Search for the cell housing the specified text and yield its [x, y] center coordinate. 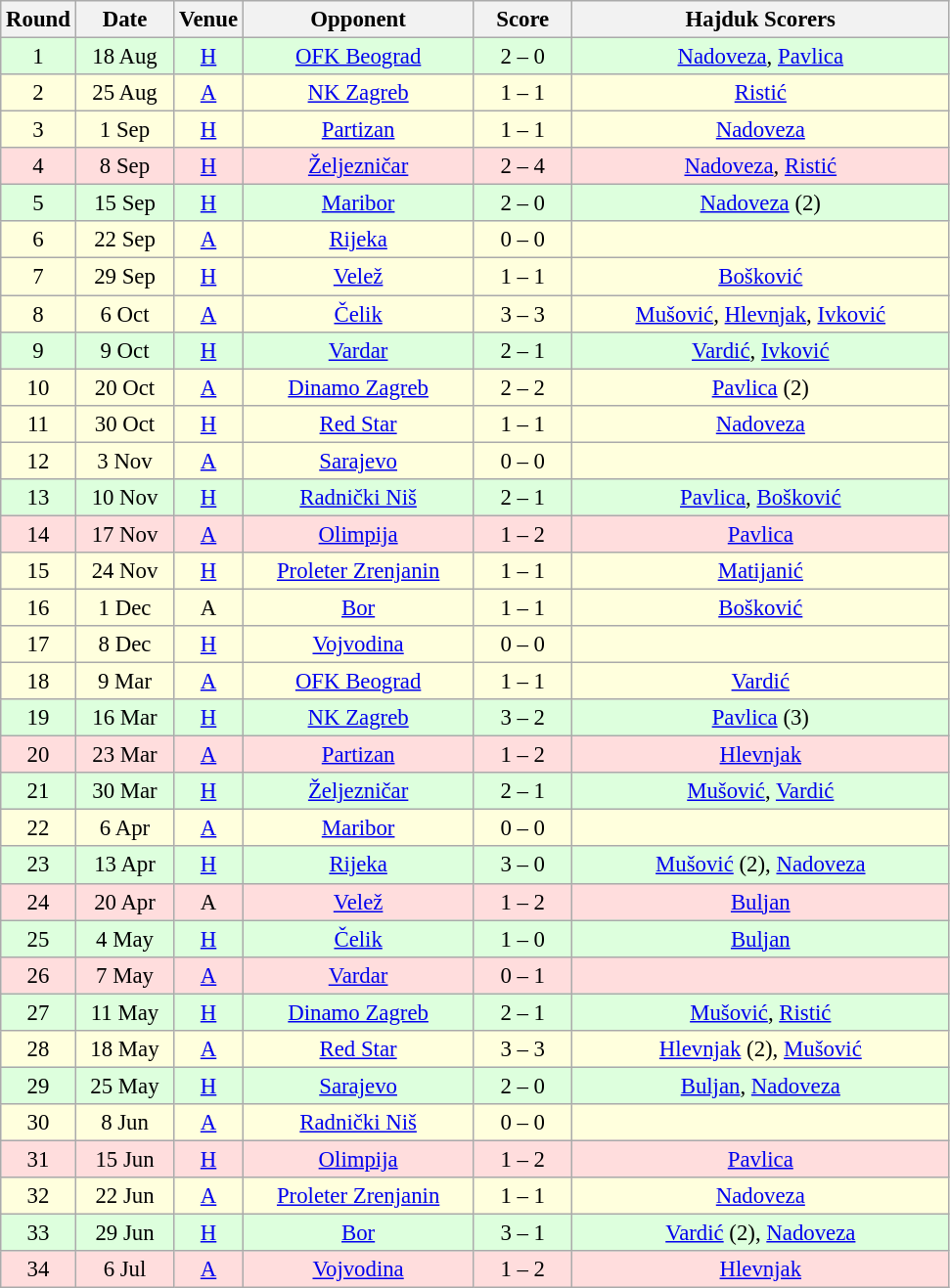
Mušović, Ristić [761, 1012]
23 Mar [125, 755]
Pavlica (3) [761, 718]
11 [38, 423]
Hlevnjak (2), Mušović [761, 1049]
8 [38, 314]
3 – 2 [522, 718]
20 Oct [125, 387]
29 [38, 1086]
18 [38, 682]
20 [38, 755]
Pavlica (2) [761, 387]
30 [38, 1123]
30 Mar [125, 791]
28 [38, 1049]
Hajduk Scorers [761, 20]
Opponent [358, 20]
Buljan, Nadoveza [761, 1086]
6 Oct [125, 314]
13 Apr [125, 866]
Matijanić [761, 571]
7 May [125, 975]
11 May [125, 1012]
0 – 1 [522, 975]
3 – 0 [522, 866]
3 [38, 130]
10 [38, 387]
18 May [125, 1049]
Date [125, 20]
Vardić, Ivković [761, 350]
13 [38, 498]
15 [38, 571]
25 Aug [125, 93]
14 [38, 534]
22 Sep [125, 240]
Pavlica, Bošković [761, 498]
29 Sep [125, 277]
22 Jun [125, 1196]
6 Jul [125, 1269]
Nadoveza (2) [761, 203]
Mušović (2), Nadoveza [761, 866]
29 Jun [125, 1233]
Score [522, 20]
4 May [125, 939]
Venue [209, 20]
1 Sep [125, 130]
6 [38, 240]
33 [38, 1233]
8 Dec [125, 644]
2 [38, 93]
34 [38, 1269]
8 Sep [125, 166]
9 Oct [125, 350]
19 [38, 718]
22 [38, 828]
1 [38, 57]
Mušović, Hlevnjak, Ivković [761, 314]
15 Sep [125, 203]
1 – 0 [522, 939]
31 [38, 1159]
21 [38, 791]
6 Apr [125, 828]
3 – 1 [522, 1233]
30 Oct [125, 423]
16 Mar [125, 718]
10 Nov [125, 498]
3 Nov [125, 461]
7 [38, 277]
9 Mar [125, 682]
20 Apr [125, 902]
Vardić (2), Nadoveza [761, 1233]
24 Nov [125, 571]
8 Jun [125, 1123]
Nadoveza, Pavlica [761, 57]
5 [38, 203]
9 [38, 350]
2 – 2 [522, 387]
17 Nov [125, 534]
32 [38, 1196]
Nadoveza, Ristić [761, 166]
24 [38, 902]
Ristić [761, 93]
17 [38, 644]
18 Aug [125, 57]
Mušović, Vardić [761, 791]
23 [38, 866]
1 Dec [125, 607]
12 [38, 461]
27 [38, 1012]
25 May [125, 1086]
16 [38, 607]
2 – 4 [522, 166]
4 [38, 166]
Vardić [761, 682]
25 [38, 939]
Round [38, 20]
26 [38, 975]
15 Jun [125, 1159]
